Scan for the cell matching the given text and deliver its [X, Y] coordinate at center. 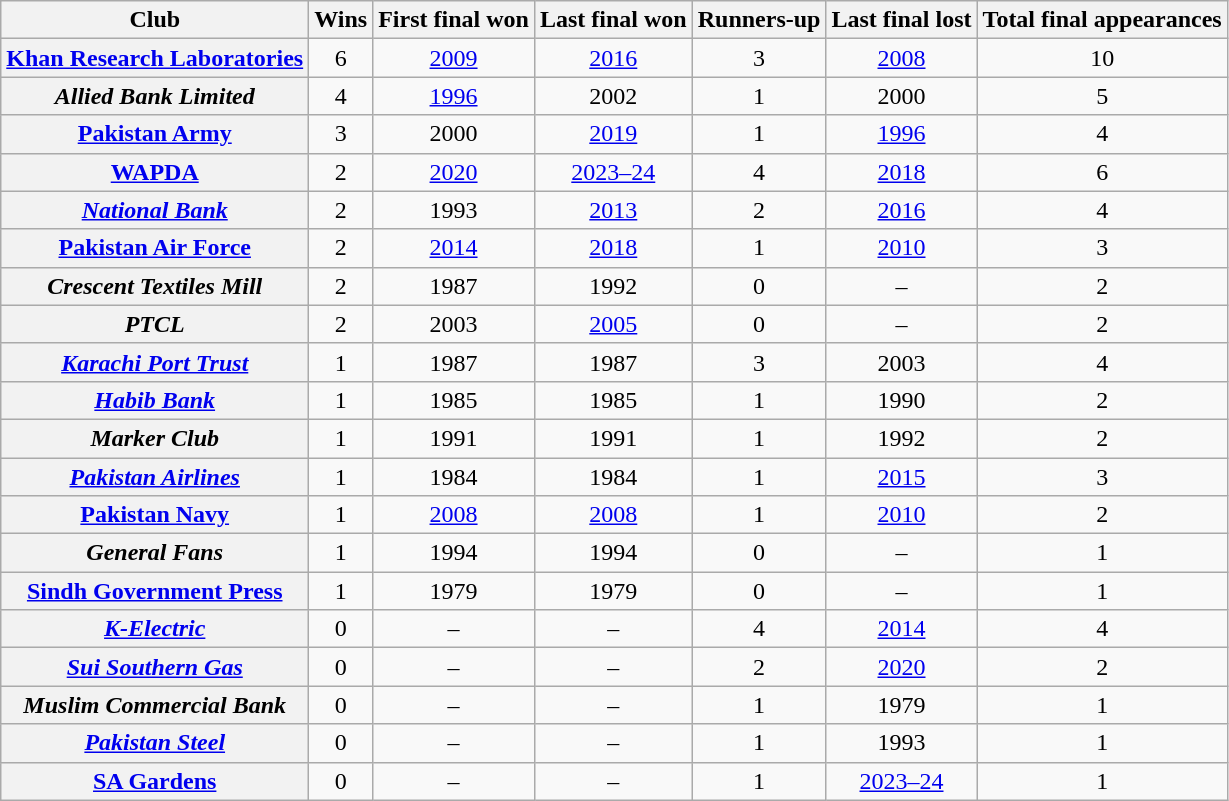
Total final appearances [1102, 20]
Habib Bank [155, 400]
Muslim Commercial Bank [155, 705]
Pakistan Army [155, 134]
2009 [454, 58]
First final won [454, 20]
5 [1102, 96]
1990 [902, 400]
Runners-up [759, 20]
PTCL [155, 324]
2002 [613, 96]
K-Electric [155, 629]
Khan Research Laboratories [155, 58]
General Fans [155, 553]
2015 [902, 477]
Pakistan Steel [155, 743]
Wins [341, 20]
Sui Southern Gas [155, 667]
Pakistan Airlines [155, 477]
National Bank [155, 210]
Club [155, 20]
10 [1102, 58]
2005 [613, 324]
Sindh Government Press [155, 591]
WAPDA [155, 172]
2013 [613, 210]
Last final lost [902, 20]
SA Gardens [155, 781]
Marker Club [155, 438]
2019 [613, 134]
Allied Bank Limited [155, 96]
Karachi Port Trust [155, 362]
Pakistan Navy [155, 515]
Pakistan Air Force [155, 248]
Crescent Textiles Mill [155, 286]
Last final won [613, 20]
